Capture the cell that displays the provided text and extract its [X, Y] central coordinate. 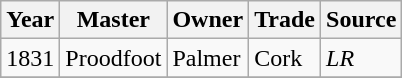
Cork [285, 58]
Year [30, 20]
Owner [208, 20]
Master [114, 20]
LR [362, 58]
Trade [285, 20]
Source [362, 20]
Palmer [208, 58]
1831 [30, 58]
Proodfoot [114, 58]
